Provide the [x, y] coordinate of the cell's center where the given text is located.  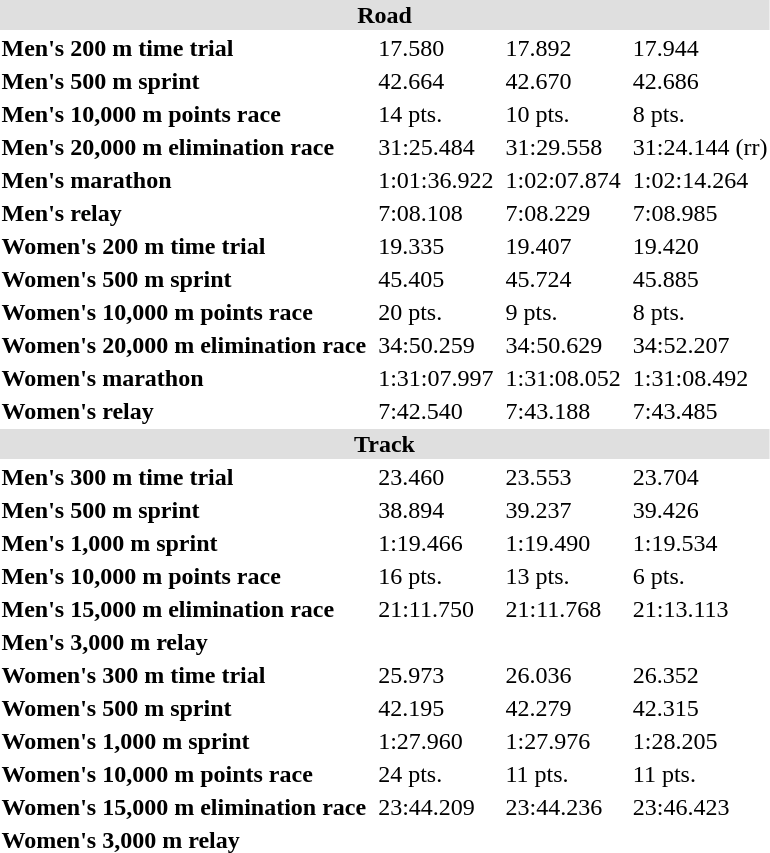
Men's 15,000 m elimination race [184, 609]
42.664 [436, 81]
42.686 [700, 81]
23.553 [563, 477]
34:52.207 [700, 345]
24 pts. [436, 774]
26.352 [700, 675]
Men's 1,000 m sprint [184, 543]
34:50.259 [436, 345]
26.036 [563, 675]
7:43.485 [700, 411]
23:44.209 [436, 807]
1:19.490 [563, 543]
Women's 20,000 m elimination race [184, 345]
1:31:07.997 [436, 378]
31:24.144 (rr) [700, 147]
1:27.976 [563, 741]
7:42.540 [436, 411]
Women's marathon [184, 378]
34:50.629 [563, 345]
7:08.108 [436, 213]
45.405 [436, 279]
13 pts. [563, 576]
19.420 [700, 246]
Men's 200 m time trial [184, 48]
Men's 20,000 m elimination race [184, 147]
23.704 [700, 477]
7:08.985 [700, 213]
21:11.750 [436, 609]
38.894 [436, 510]
45.885 [700, 279]
1:31:08.492 [700, 378]
Women's 300 m time trial [184, 675]
45.724 [563, 279]
1:02:14.264 [700, 180]
Road [384, 15]
7:08.229 [563, 213]
1:27.960 [436, 741]
17.580 [436, 48]
42.279 [563, 708]
10 pts. [563, 114]
1:28.205 [700, 741]
17.944 [700, 48]
39.237 [563, 510]
42.670 [563, 81]
1:31:08.052 [563, 378]
23:44.236 [563, 807]
Men's marathon [184, 180]
14 pts. [436, 114]
23:46.423 [700, 807]
39.426 [700, 510]
Track [384, 444]
23.460 [436, 477]
Women's 15,000 m elimination race [184, 807]
Women's 200 m time trial [184, 246]
25.973 [436, 675]
7:43.188 [563, 411]
Women's 1,000 m sprint [184, 741]
Men's relay [184, 213]
1:19.466 [436, 543]
16 pts. [436, 576]
19.407 [563, 246]
31:29.558 [563, 147]
1:19.534 [700, 543]
Women's relay [184, 411]
Men's 3,000 m relay [184, 642]
6 pts. [700, 576]
Men's 300 m time trial [184, 477]
42.315 [700, 708]
1:01:36.922 [436, 180]
1:02:07.874 [563, 180]
20 pts. [436, 312]
42.195 [436, 708]
17.892 [563, 48]
31:25.484 [436, 147]
21:13.113 [700, 609]
9 pts. [563, 312]
21:11.768 [563, 609]
19.335 [436, 246]
